Search for the cell housing the specified text and yield its (x, y) center coordinate. 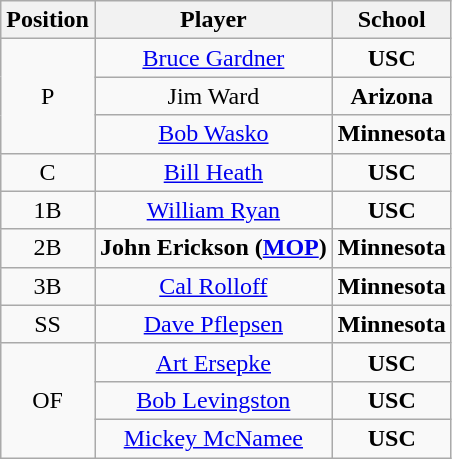
3B (48, 286)
Dave Pflepsen (213, 324)
Arizona (392, 96)
School (392, 20)
2B (48, 248)
John Erickson (MOP) (213, 248)
P (48, 96)
William Ryan (213, 210)
SS (48, 324)
Mickey McNamee (213, 438)
1B (48, 210)
Jim Ward (213, 96)
Bob Levingston (213, 400)
Bruce Gardner (213, 58)
Cal Rolloff (213, 286)
C (48, 172)
Art Ersepke (213, 362)
Bill Heath (213, 172)
OF (48, 400)
Bob Wasko (213, 134)
Player (213, 20)
Position (48, 20)
